Find where the given text appears and provide that cell's center as (X, Y) coordinate. 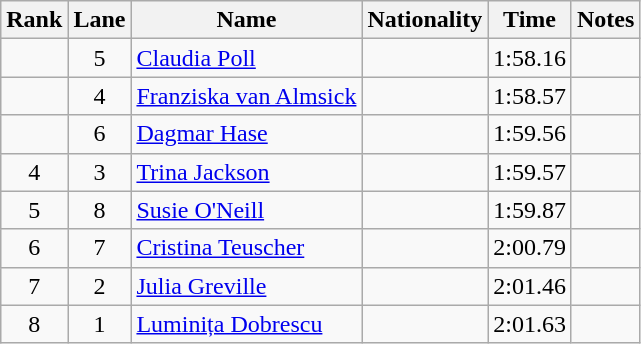
Notes (605, 20)
1:59.87 (530, 210)
1:58.57 (530, 96)
2:01.63 (530, 324)
Cristina Teuscher (246, 248)
Julia Greville (246, 286)
Franziska van Almsick (246, 96)
1:59.56 (530, 134)
1 (100, 324)
Luminița Dobrescu (246, 324)
1:58.16 (530, 58)
3 (100, 172)
Nationality (425, 20)
Rank (34, 20)
Name (246, 20)
1:59.57 (530, 172)
Claudia Poll (246, 58)
Time (530, 20)
Dagmar Hase (246, 134)
2 (100, 286)
2:00.79 (530, 248)
Trina Jackson (246, 172)
Lane (100, 20)
Susie O'Neill (246, 210)
2:01.46 (530, 286)
